Capture the cell that displays the provided text and extract its (x, y) central coordinate. 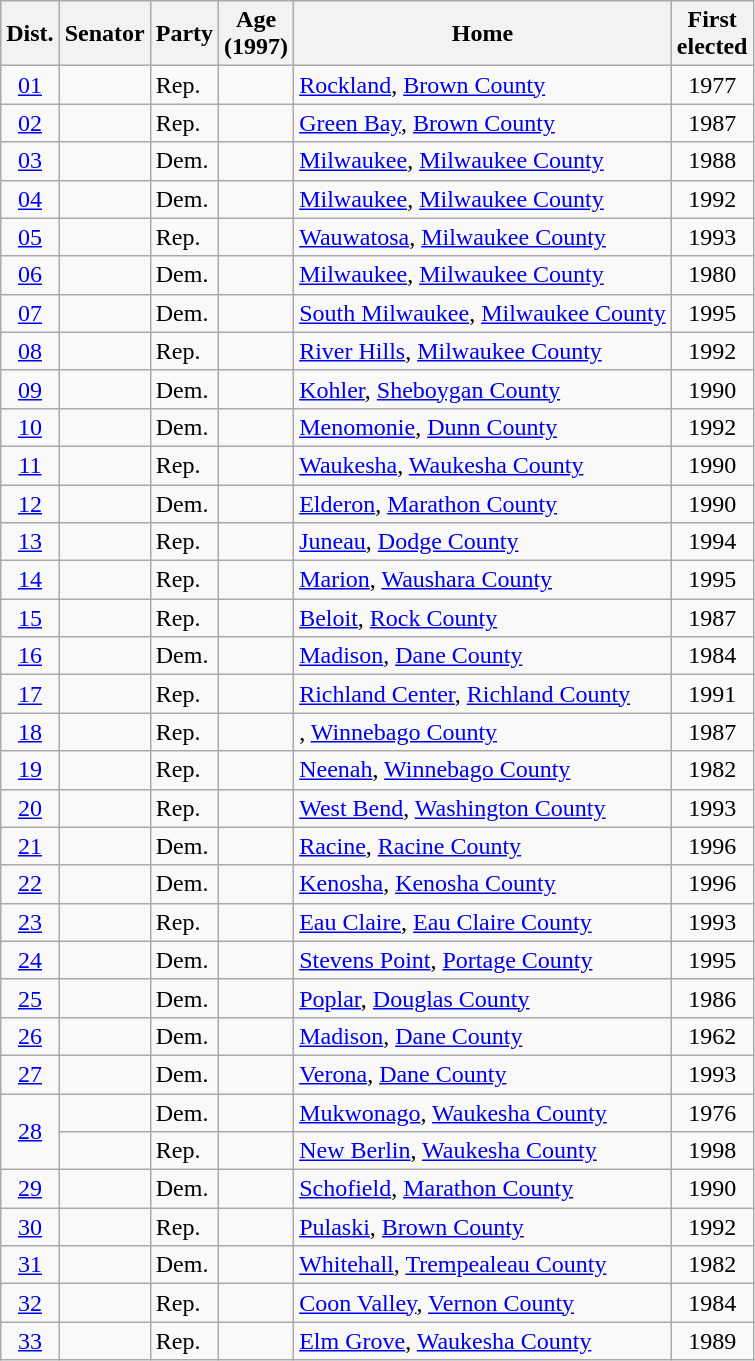
1994 (712, 542)
Party (184, 34)
23 (30, 922)
29 (30, 1189)
Menomonie, Dunn County (483, 427)
, Winnebago County (483, 732)
Elm Grove, Waukesha County (483, 1341)
Home (483, 34)
02 (30, 123)
14 (30, 580)
Kenosha, Kenosha County (483, 884)
Kohler, Sheboygan County (483, 389)
Pulaski, Brown County (483, 1227)
River Hills, Milwaukee County (483, 351)
15 (30, 618)
Mukwonago, Waukesha County (483, 1113)
1998 (712, 1151)
20 (30, 808)
12 (30, 503)
New Berlin, Waukesha County (483, 1151)
22 (30, 884)
Dist. (30, 34)
1977 (712, 85)
18 (30, 732)
07 (30, 313)
33 (30, 1341)
16 (30, 656)
28 (30, 1132)
06 (30, 275)
30 (30, 1227)
Juneau, Dodge County (483, 542)
1991 (712, 694)
Stevens Point, Portage County (483, 960)
Whitehall, Trempealeau County (483, 1265)
24 (30, 960)
1989 (712, 1341)
21 (30, 846)
Green Bay, Brown County (483, 123)
10 (30, 427)
08 (30, 351)
03 (30, 161)
31 (30, 1265)
Schofield, Marathon County (483, 1189)
27 (30, 1074)
1980 (712, 275)
11 (30, 465)
1986 (712, 998)
26 (30, 1036)
Verona, Dane County (483, 1074)
05 (30, 237)
1976 (712, 1113)
South Milwaukee, Milwaukee County (483, 313)
Poplar, Douglas County (483, 998)
04 (30, 199)
Coon Valley, Vernon County (483, 1303)
Racine, Racine County (483, 846)
Beloit, Rock County (483, 618)
Marion, Waushara County (483, 580)
Senator (104, 34)
19 (30, 770)
Eau Claire, Eau Claire County (483, 922)
Richland Center, Richland County (483, 694)
01 (30, 85)
Elderon, Marathon County (483, 503)
13 (30, 542)
Firstelected (712, 34)
Rockland, Brown County (483, 85)
Neenah, Winnebago County (483, 770)
25 (30, 998)
17 (30, 694)
1962 (712, 1036)
Wauwatosa, Milwaukee County (483, 237)
Waukesha, Waukesha County (483, 465)
1988 (712, 161)
32 (30, 1303)
09 (30, 389)
Age(1997) (256, 34)
West Bend, Washington County (483, 808)
